Determine the (X, Y) coordinate at the center of the cell enclosing the given text.  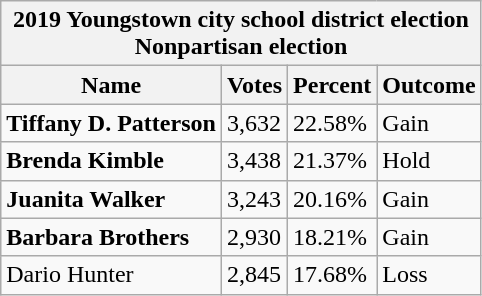
Outcome (429, 85)
2019 Youngstown city school district electionNonpartisan election (241, 34)
21.37% (332, 161)
Loss (429, 275)
Tiffany D. Patterson (112, 123)
2,930 (254, 237)
3,243 (254, 199)
3,632 (254, 123)
Name (112, 85)
Dario Hunter (112, 275)
17.68% (332, 275)
20.16% (332, 199)
Votes (254, 85)
22.58% (332, 123)
2,845 (254, 275)
Barbara Brothers (112, 237)
18.21% (332, 237)
Juanita Walker (112, 199)
Hold (429, 161)
3,438 (254, 161)
Percent (332, 85)
Brenda Kimble (112, 161)
